Capture the cell that displays the provided text and extract its (X, Y) central coordinate. 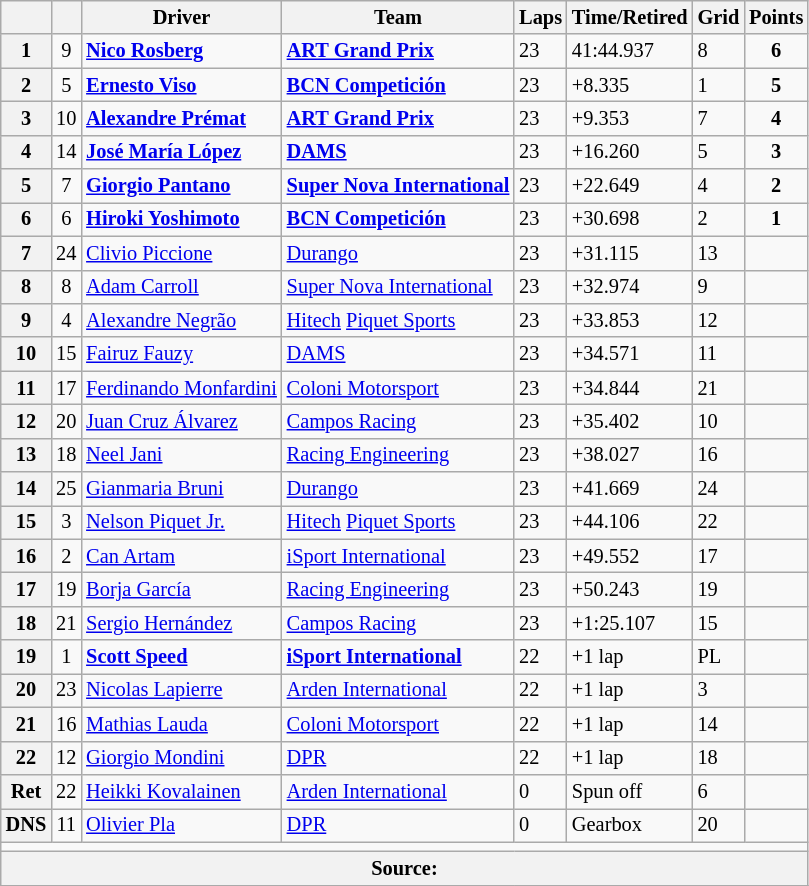
Borja García (182, 589)
Points (776, 17)
+32.974 (630, 287)
41:44.937 (630, 51)
Can Artam (182, 556)
+1:25.107 (630, 623)
Team (398, 17)
Laps (540, 17)
+8.335 (630, 85)
Scott Speed (182, 657)
+44.106 (630, 522)
+35.402 (630, 421)
Juan Cruz Álvarez (182, 421)
+9.353 (630, 118)
+31.115 (630, 253)
DNS (26, 825)
José María López (182, 152)
Hiroki Yoshimoto (182, 219)
Clivio Piccione (182, 253)
Adam Carroll (182, 287)
+22.649 (630, 186)
Alexandre Negrão (182, 320)
Source: (404, 868)
Time/Retired (630, 17)
+41.669 (630, 489)
Nicolas Lapierre (182, 690)
Olivier Pla (182, 825)
25 (66, 489)
+16.260 (630, 152)
+34.571 (630, 354)
+50.243 (630, 589)
Nico Rosberg (182, 51)
PL (719, 657)
Giorgio Pantano (182, 186)
Grid (719, 17)
Sergio Hernández (182, 623)
+49.552 (630, 556)
Fairuz Fauzy (182, 354)
Heikki Kovalainen (182, 791)
Giorgio Mondini (182, 758)
Gearbox (630, 825)
Ferdinando Monfardini (182, 388)
Nelson Piquet Jr. (182, 522)
Spun off (630, 791)
Driver (182, 17)
Alexandre Prémat (182, 118)
Ernesto Viso (182, 85)
Gianmaria Bruni (182, 489)
+34.844 (630, 388)
Neel Jani (182, 455)
+30.698 (630, 219)
Mathias Lauda (182, 724)
Ret (26, 791)
+33.853 (630, 320)
+38.027 (630, 455)
